Scan for the cell matching the given text and deliver its (x, y) coordinate at center. 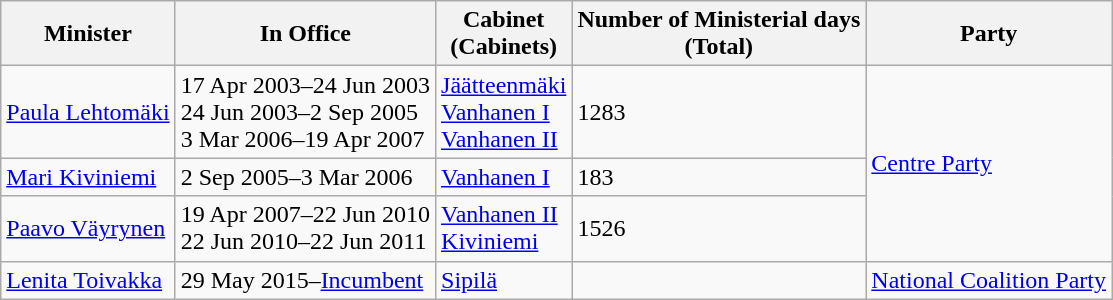
In Office (305, 34)
Vanhanen I (504, 177)
Mari Kiviniemi (88, 177)
Party (989, 34)
Number of Ministerial days (Total) (719, 34)
Minister (88, 34)
National Coalition Party (989, 280)
19 Apr 2007–22 Jun 201022 Jun 2010–22 Jun 2011 (305, 228)
17 Apr 2003–24 Jun 200324 Jun 2003–2 Sep 20053 Mar 2006–19 Apr 2007 (305, 112)
1526 (719, 228)
1283 (719, 112)
29 May 2015–Incumbent (305, 280)
Lenita Toivakka (88, 280)
Paavo Väyrynen (88, 228)
Vanhanen IIKiviniemi (504, 228)
2 Sep 2005–3 Mar 2006 (305, 177)
Paula Lehtomäki (88, 112)
Sipilä (504, 280)
183 (719, 177)
JäätteenmäkiVanhanen IVanhanen II (504, 112)
Cabinet(Cabinets) (504, 34)
Centre Party (989, 164)
